Identify which cell holds the provided text, then report its [X, Y] central coordinate. 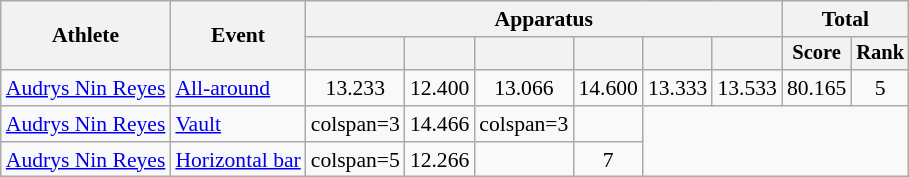
13.233 [356, 88]
12.400 [440, 88]
All-around [238, 88]
Rank [880, 54]
Total [846, 19]
13.333 [678, 88]
14.600 [608, 88]
13.533 [746, 88]
13.066 [524, 88]
80.165 [816, 88]
Apparatus [544, 19]
Event [238, 36]
Athlete [86, 36]
Vault [238, 124]
Score [816, 54]
5 [880, 88]
14.466 [440, 124]
